Output the (x, y) coordinate of the center of the cell containing the given text.  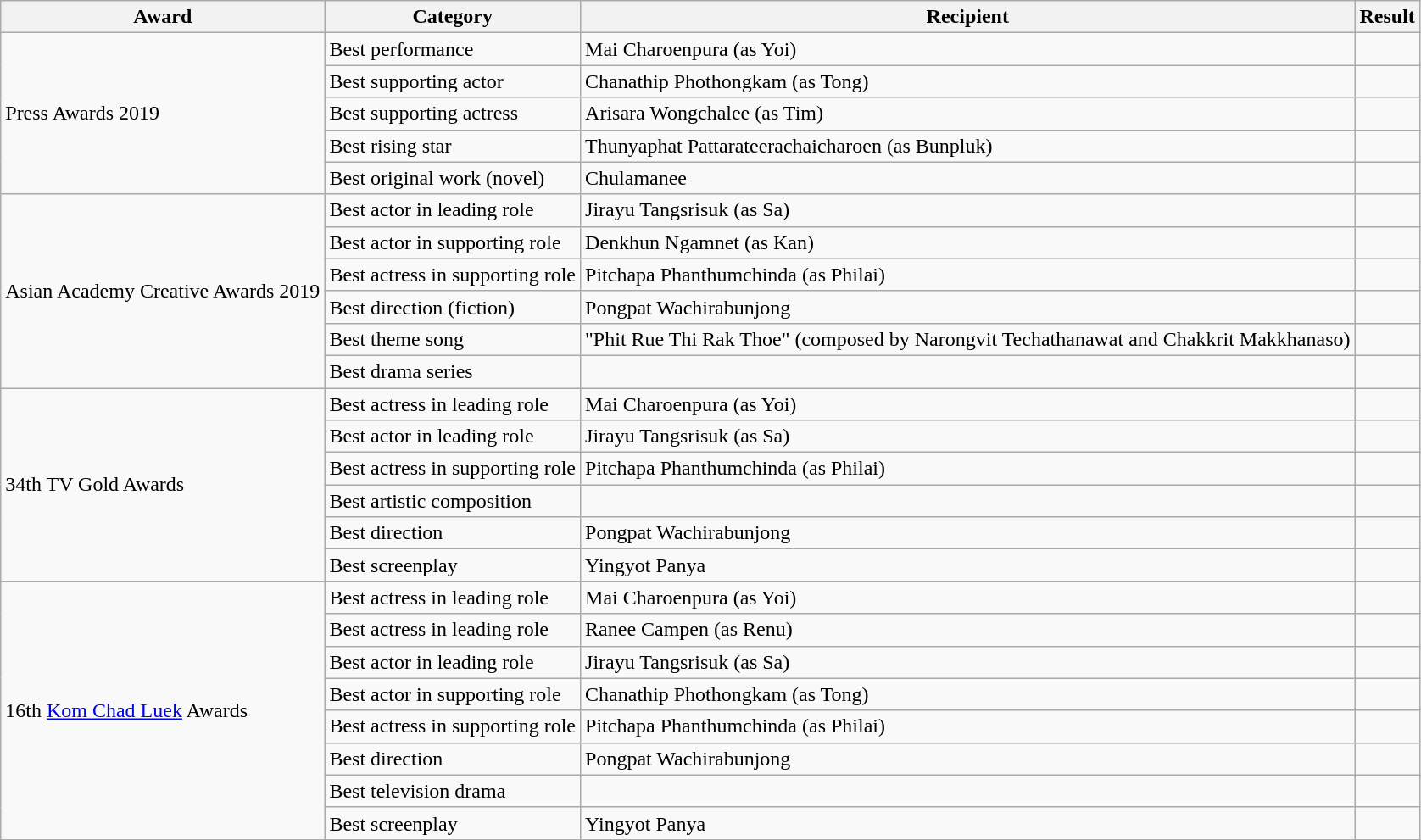
Best drama series (453, 371)
Best supporting actor (453, 81)
Best television drama (453, 791)
Best theme song (453, 339)
16th Kom Chad Luek Awards (163, 710)
Best performance (453, 49)
Arisara Wongchalee (as Tim) (968, 114)
Result (1387, 17)
Denkhun Ngamnet (as Kan) (968, 242)
Recipient (968, 17)
"Phit Rue Thi Rak Thoe" (composed by Narongvit Techathanawat and Chakkrit Makkhanaso) (968, 339)
Best original work (novel) (453, 178)
Best supporting actress (453, 114)
Ranee Campen (as Renu) (968, 630)
Best rising star (453, 146)
Press Awards 2019 (163, 114)
Thunyaphat Pattarateerachaicharoen (as Bunpluk) (968, 146)
Best direction (fiction) (453, 307)
Award (163, 17)
Chulamanee (968, 178)
Best artistic composition (453, 501)
Category (453, 17)
Asian Academy Creative Awards 2019 (163, 291)
34th TV Gold Awards (163, 485)
